For the text-containing cell, return its midpoint in (X, Y) coordinate format. 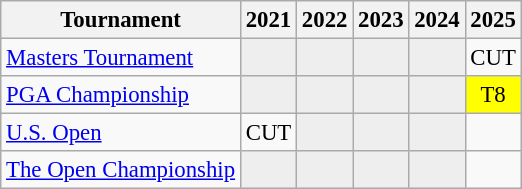
2021 (268, 20)
2025 (493, 20)
PGA Championship (121, 95)
Masters Tournament (121, 58)
Tournament (121, 20)
2023 (381, 20)
T8 (493, 95)
2024 (437, 20)
2022 (325, 20)
U.S. Open (121, 133)
The Open Championship (121, 170)
